Return the (X, Y) coordinate for the center point of the cell that contains the specified text.  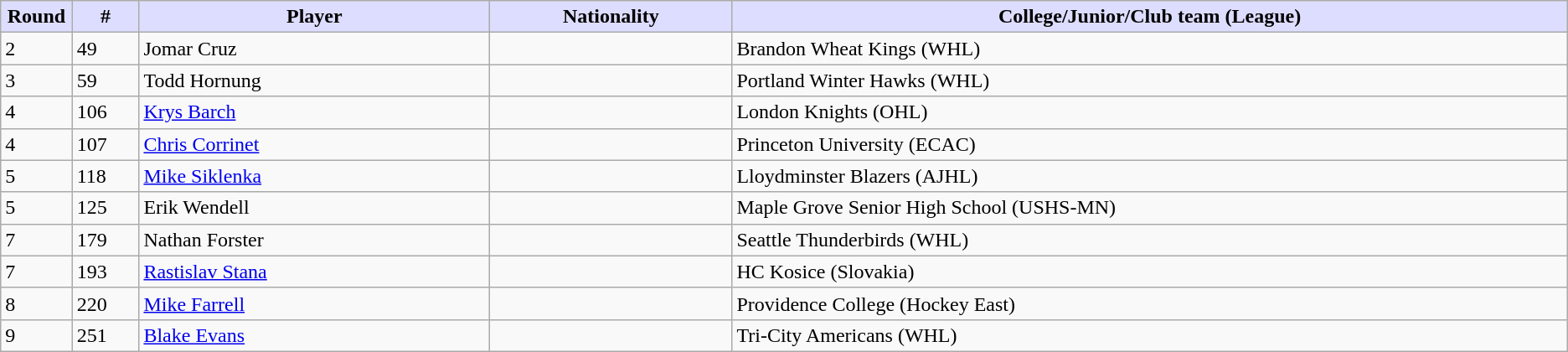
Rastislav Stana (315, 272)
Round (37, 17)
220 (106, 303)
# (106, 17)
College/Junior/Club team (League) (1149, 17)
Nationality (611, 17)
106 (106, 112)
Player (315, 17)
Lloydminster Blazers (AJHL) (1149, 176)
9 (37, 335)
118 (106, 176)
251 (106, 335)
Jomar Cruz (315, 49)
49 (106, 49)
Princeton University (ECAC) (1149, 144)
Mike Farrell (315, 303)
London Knights (OHL) (1149, 112)
179 (106, 240)
Brandon Wheat Kings (WHL) (1149, 49)
Tri-City Americans (WHL) (1149, 335)
Blake Evans (315, 335)
193 (106, 272)
Nathan Forster (315, 240)
Mike Siklenka (315, 176)
125 (106, 208)
Chris Corrinet (315, 144)
3 (37, 80)
HC Kosice (Slovakia) (1149, 272)
Krys Barch (315, 112)
Todd Hornung (315, 80)
Maple Grove Senior High School (USHS-MN) (1149, 208)
8 (37, 303)
Seattle Thunderbirds (WHL) (1149, 240)
107 (106, 144)
Providence College (Hockey East) (1149, 303)
2 (37, 49)
Erik Wendell (315, 208)
Portland Winter Hawks (WHL) (1149, 80)
59 (106, 80)
